Search for the cell housing the specified text and yield its (X, Y) center coordinate. 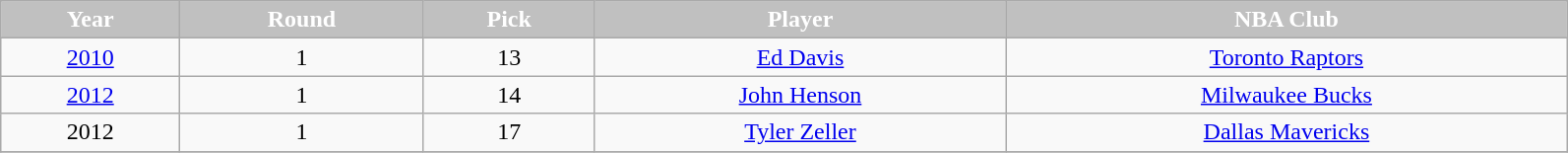
Ed Davis (800, 57)
14 (509, 95)
Toronto Raptors (1286, 57)
Pick (509, 20)
13 (509, 57)
Milwaukee Bucks (1286, 95)
Player (800, 20)
Round (302, 20)
John Henson (800, 95)
Year (91, 20)
2010 (91, 57)
Dallas Mavericks (1286, 132)
NBA Club (1286, 20)
17 (509, 132)
Tyler Zeller (800, 132)
